Output the (x, y) coordinate of the center of the cell containing the given text.  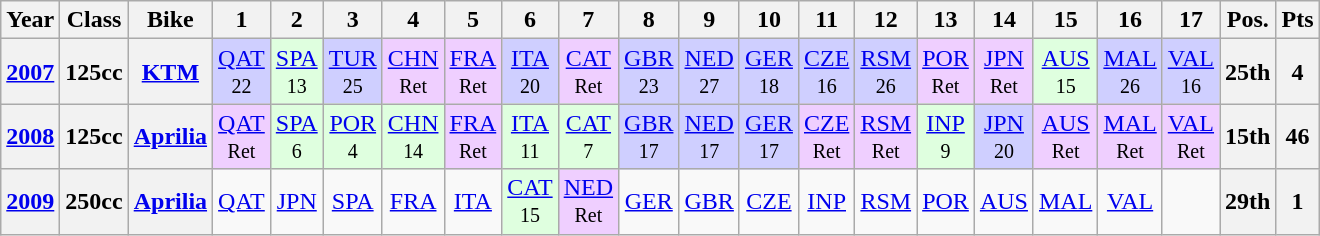
16 (1130, 20)
15 (1065, 20)
ITA20 (530, 72)
3 (352, 20)
7 (588, 20)
29th (1248, 202)
RSM26 (886, 72)
NEDRet (588, 202)
ITA (473, 202)
17 (1190, 20)
SPA6 (296, 136)
CZE16 (826, 72)
MAL (1065, 202)
8 (649, 20)
TUR25 (352, 72)
PORRet (946, 72)
VAL (1130, 202)
2009 (30, 202)
QAT22 (242, 72)
FRA (413, 202)
Class (94, 20)
ITA11 (530, 136)
JPN (296, 202)
Pts (1298, 20)
46 (1298, 136)
MALRet (1130, 136)
Bike (170, 20)
5 (473, 20)
QAT (242, 202)
GBR23 (649, 72)
9 (709, 20)
AUS (1004, 202)
Pos. (1248, 20)
6 (530, 20)
CAT7 (588, 136)
250cc (94, 202)
15th (1248, 136)
GER17 (768, 136)
POR (946, 202)
GBR (709, 202)
AUS15 (1065, 72)
JPNRet (1004, 72)
QATRet (242, 136)
CHN14 (413, 136)
NED17 (709, 136)
CAT15 (530, 202)
GER18 (768, 72)
GBR17 (649, 136)
10 (768, 20)
CZE (768, 202)
Year (30, 20)
CZERet (826, 136)
SPA13 (296, 72)
KTM (170, 72)
2 (296, 20)
2007 (30, 72)
12 (886, 20)
POR4 (352, 136)
AUSRet (1065, 136)
2008 (30, 136)
14 (1004, 20)
INP (826, 202)
RSM (886, 202)
VALRet (1190, 136)
JPN20 (1004, 136)
VAL16 (1190, 72)
CATRet (588, 72)
13 (946, 20)
25th (1248, 72)
INP9 (946, 136)
11 (826, 20)
NED27 (709, 72)
SPA (352, 202)
RSMRet (886, 136)
GER (649, 202)
CHNRet (413, 72)
MAL26 (1130, 72)
